For the text-containing cell, return its midpoint in [x, y] coordinate format. 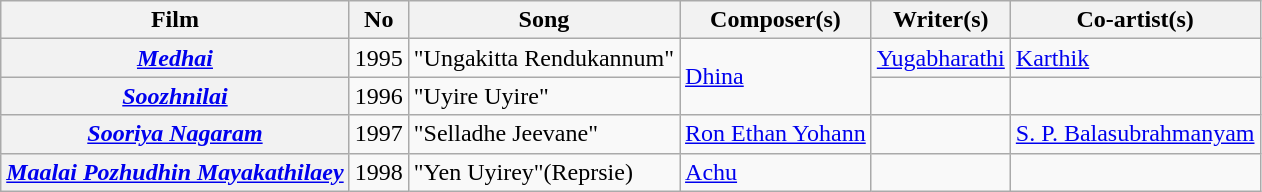
"Yen Uyirey"(Reprsie) [544, 172]
Achu [776, 172]
S. P. Balasubrahmanyam [1135, 134]
Medhai [175, 58]
1997 [378, 134]
Dhina [776, 77]
Karthik [1135, 58]
Soozhnilai [175, 96]
Song [544, 20]
Ron Ethan Yohann [776, 134]
1998 [378, 172]
Yugabharathi [940, 58]
Sooriya Nagaram [175, 134]
No [378, 20]
"Ungakitta Rendukannum" [544, 58]
"Selladhe Jeevane" [544, 134]
1996 [378, 96]
Composer(s) [776, 20]
Maalai Pozhudhin Mayakathilaey [175, 172]
Writer(s) [940, 20]
Co-artist(s) [1135, 20]
"Uyire Uyire" [544, 96]
Film [175, 20]
1995 [378, 58]
